Determine the [x, y] coordinate at the center of the cell enclosing the given text.  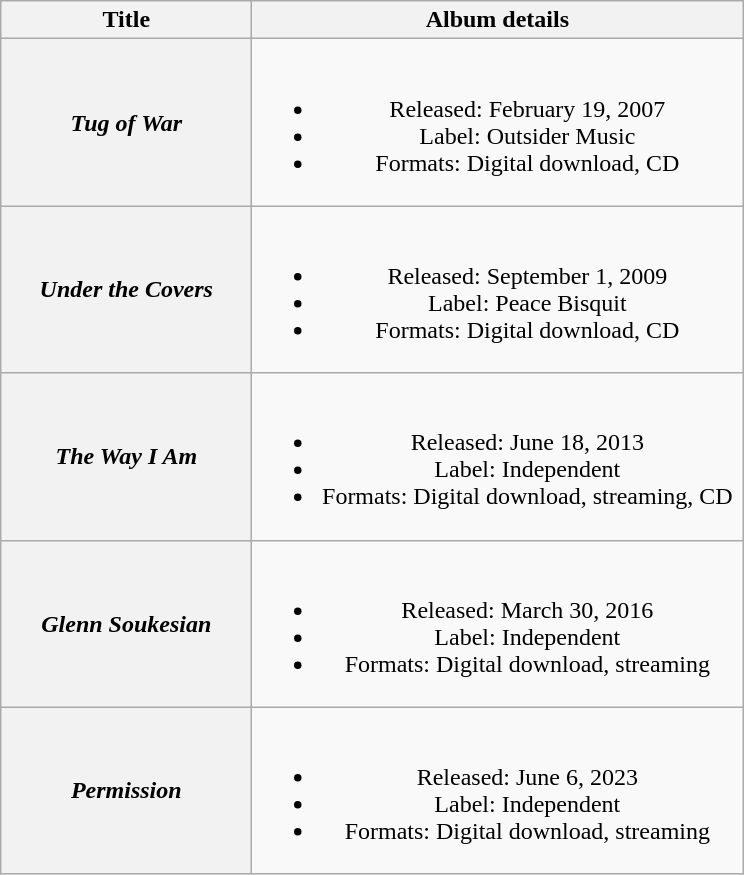
Released: March 30, 2016Label: IndependentFormats: Digital download, streaming [498, 624]
Album details [498, 20]
Released: February 19, 2007Label: Outsider MusicFormats: Digital download, CD [498, 122]
The Way I Am [126, 456]
Under the Covers [126, 290]
Tug of War [126, 122]
Glenn Soukesian [126, 624]
Permission [126, 790]
Released: September 1, 2009Label: Peace BisquitFormats: Digital download, CD [498, 290]
Released: June 18, 2013Label: IndependentFormats: Digital download, streaming, CD [498, 456]
Title [126, 20]
Released: June 6, 2023Label: IndependentFormats: Digital download, streaming [498, 790]
